Provide the (X, Y) coordinate of the cell's center where the given text is located.  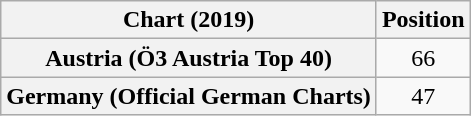
Chart (2019) (189, 20)
66 (423, 58)
Germany (Official German Charts) (189, 96)
Position (423, 20)
Austria (Ö3 Austria Top 40) (189, 58)
47 (423, 96)
